From the cell containing the given text, extract its center point as [X, Y] coordinate. 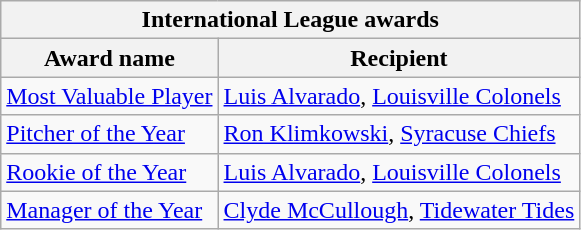
Pitcher of the Year [110, 134]
Recipient [399, 58]
Ron Klimkowski, Syracuse Chiefs [399, 134]
Award name [110, 58]
International League awards [290, 20]
Most Valuable Player [110, 96]
Rookie of the Year [110, 172]
Clyde McCullough, Tidewater Tides [399, 210]
Manager of the Year [110, 210]
